Return [X, Y] of the center of cell containing provided text 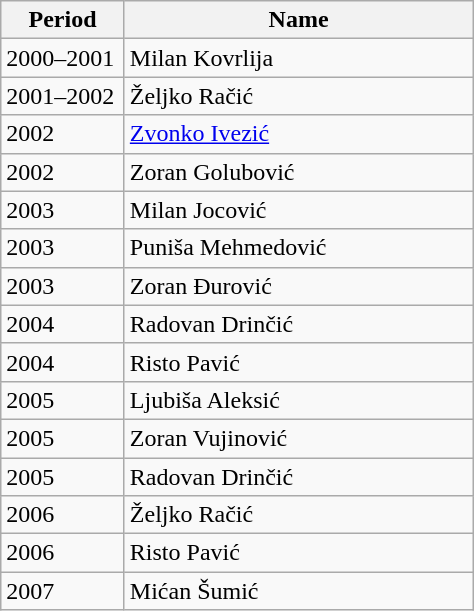
2001–2002 [63, 96]
Period [63, 20]
Zoran Đurović [298, 286]
Puniša Mehmedović [298, 248]
Ljubiša Aleksić [298, 400]
Zoran Golubović [298, 172]
2000–2001 [63, 58]
Mićan Šumić [298, 591]
Zoran Vujinović [298, 438]
Milan Jocović [298, 210]
Milan Kovrlija [298, 58]
Name [298, 20]
2007 [63, 591]
Zvonko Ivezić [298, 134]
